Locate the cell with the specified text and output its (X, Y) center coordinate. 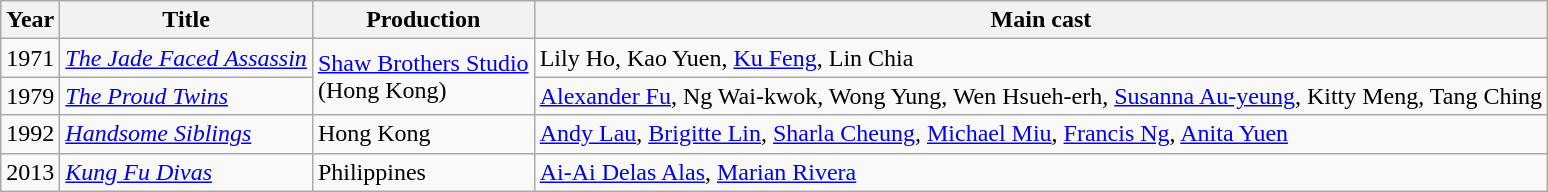
2013 (30, 172)
Title (186, 20)
1992 (30, 134)
Hong Kong (423, 134)
Kung Fu Divas (186, 172)
Main cast (1041, 20)
Andy Lau, Brigitte Lin, Sharla Cheung, Michael Miu, Francis Ng, Anita Yuen (1041, 134)
Handsome Siblings (186, 134)
1971 (30, 58)
Philippines (423, 172)
Year (30, 20)
The Proud Twins (186, 96)
Production (423, 20)
Lily Ho, Kao Yuen, Ku Feng, Lin Chia (1041, 58)
1979 (30, 96)
The Jade Faced Assassin (186, 58)
Ai-Ai Delas Alas, Marian Rivera (1041, 172)
Alexander Fu, Ng Wai-kwok, Wong Yung, Wen Hsueh-erh, Susanna Au-yeung, Kitty Meng, Tang Ching (1041, 96)
Shaw Brothers Studio(Hong Kong) (423, 77)
